Locate the cell with the specified text and output its [x, y] center coordinate. 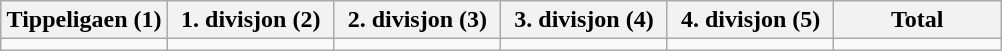
4. divisjon (5) [750, 20]
Tippeligaen (1) [84, 20]
1. divisjon (2) [250, 20]
3. divisjon (4) [584, 20]
Total [918, 20]
2. divisjon (3) [418, 20]
